Search for the cell housing the specified text and yield its [X, Y] center coordinate. 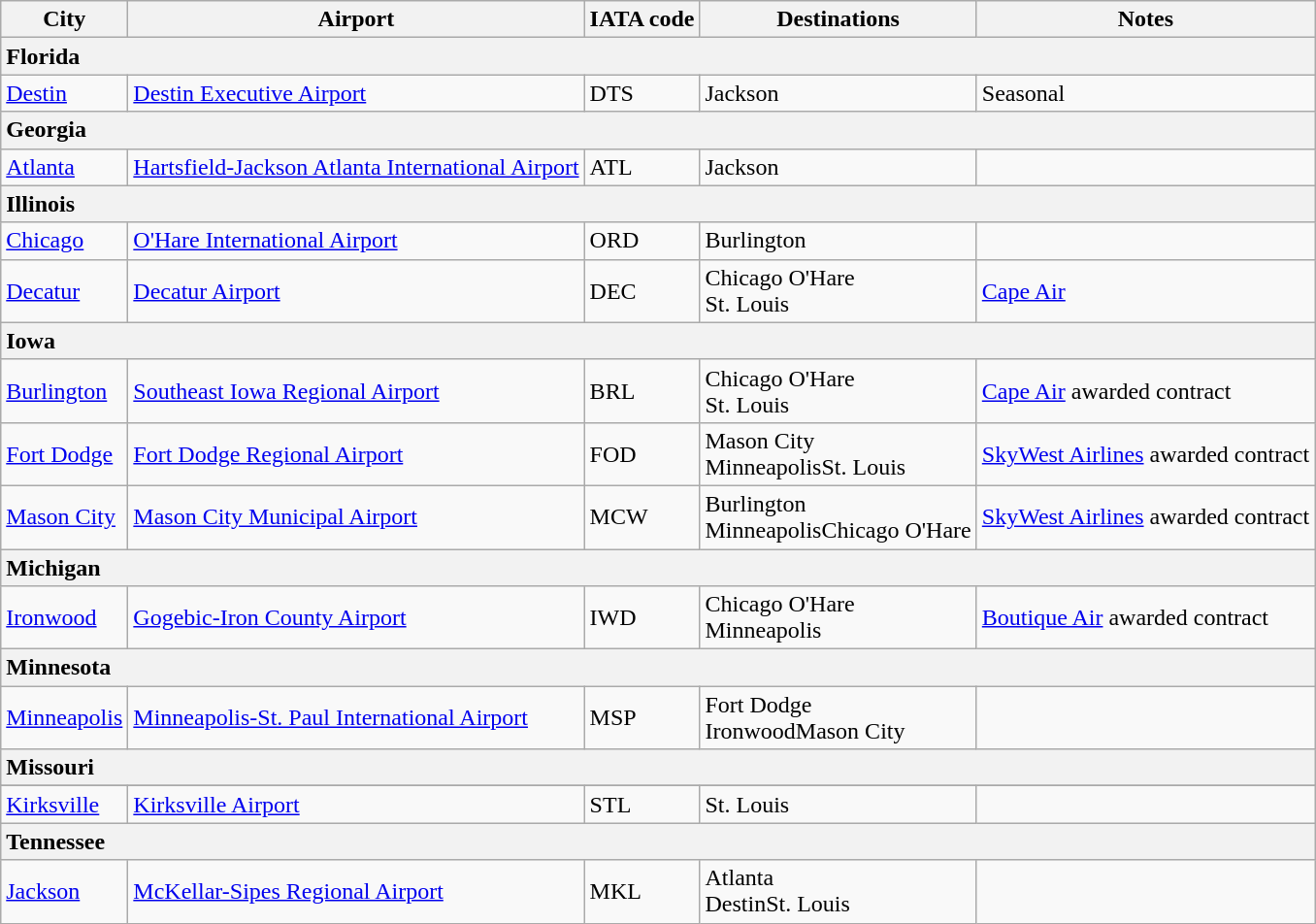
St. Louis [839, 805]
Missouri [658, 768]
Decatur Airport [356, 291]
BRL [642, 390]
Seasonal [1145, 93]
Hartsfield-Jackson Atlanta International Airport [356, 167]
IWD [642, 617]
MSP [642, 718]
Fort DodgeIronwoodMason City [839, 718]
Tennessee [658, 841]
Georgia [658, 130]
McKellar-Sipes Regional Airport [356, 891]
AtlantaDestinSt. Louis [839, 891]
Destin [64, 93]
Ironwood [64, 617]
Cape Air awarded contract [1145, 390]
Cape Air [1145, 291]
Atlanta [64, 167]
STL [642, 805]
Chicago O'HareMinneapolis [839, 617]
FOD [642, 454]
Kirksville Airport [356, 805]
Southeast Iowa Regional Airport [356, 390]
BurlingtonMinneapolisChicago O'Hare [839, 516]
Mason City Municipal Airport [356, 516]
DEC [642, 291]
ATL [642, 167]
Minneapolis [64, 718]
Minneapolis-St. Paul International Airport [356, 718]
Destin Executive Airport [356, 93]
MCW [642, 516]
DTS [642, 93]
MKL [642, 891]
Fort Dodge Regional Airport [356, 454]
Iowa [658, 341]
IATA code [642, 19]
Gogebic-Iron County Airport [356, 617]
City [64, 19]
Mason CityMinneapolisSt. Louis [839, 454]
ORD [642, 241]
Chicago [64, 241]
Mason City [64, 516]
Illinois [658, 204]
Kirksville [64, 805]
Decatur [64, 291]
Destinations [839, 19]
Fort Dodge [64, 454]
O'Hare International Airport [356, 241]
Michigan [658, 568]
Notes [1145, 19]
Airport [356, 19]
Minnesota [658, 668]
Boutique Air awarded contract [1145, 617]
Florida [658, 56]
